Return the [X, Y] coordinate for the center point of the cell that contains the specified text.  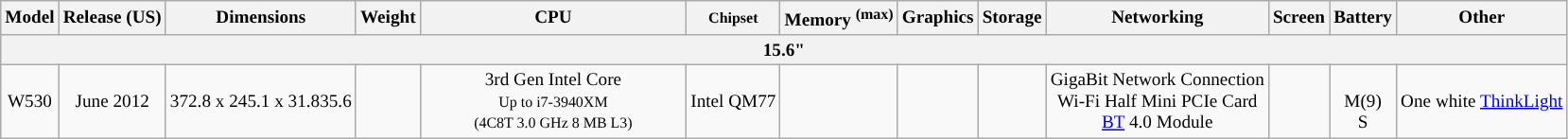
Model [30, 19]
372.8 x 245.1 x 31.835.6 [261, 102]
3rd Gen Intel CoreUp to i7-3940XM (4C8T 3.0 GHz 8 MB L3) [553, 102]
Screen [1298, 19]
Other [1482, 19]
Weight [388, 19]
M(9)S [1364, 102]
W530 [30, 102]
Release (US) [112, 19]
Storage [1012, 19]
Chipset [734, 19]
Dimensions [261, 19]
GigaBit Network ConnectionWi-Fi Half Mini PCIe CardBT 4.0 Module [1158, 102]
Memory (max) [839, 19]
Intel QM77 [734, 102]
Networking [1158, 19]
June 2012 [112, 102]
One white ThinkLight [1482, 102]
Graphics [938, 19]
Battery [1364, 19]
15.6" [784, 50]
CPU [553, 19]
